Return [X, Y] of the center of cell containing provided text 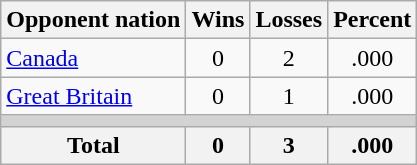
Opponent nation [94, 20]
Losses [289, 20]
1 [289, 96]
Wins [218, 20]
Canada [94, 58]
Percent [372, 20]
3 [289, 145]
2 [289, 58]
Great Britain [94, 96]
Total [94, 145]
